Return the [X, Y] coordinate for the center point of the cell that contains the specified text.  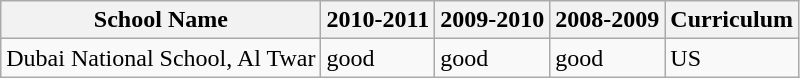
2009-2010 [492, 20]
2008-2009 [608, 20]
US [732, 58]
2010-2011 [378, 20]
Curriculum [732, 20]
Dubai National School, Al Twar [161, 58]
School Name [161, 20]
